Detect which cell encompasses the target text, then output its [X, Y] center coordinate. 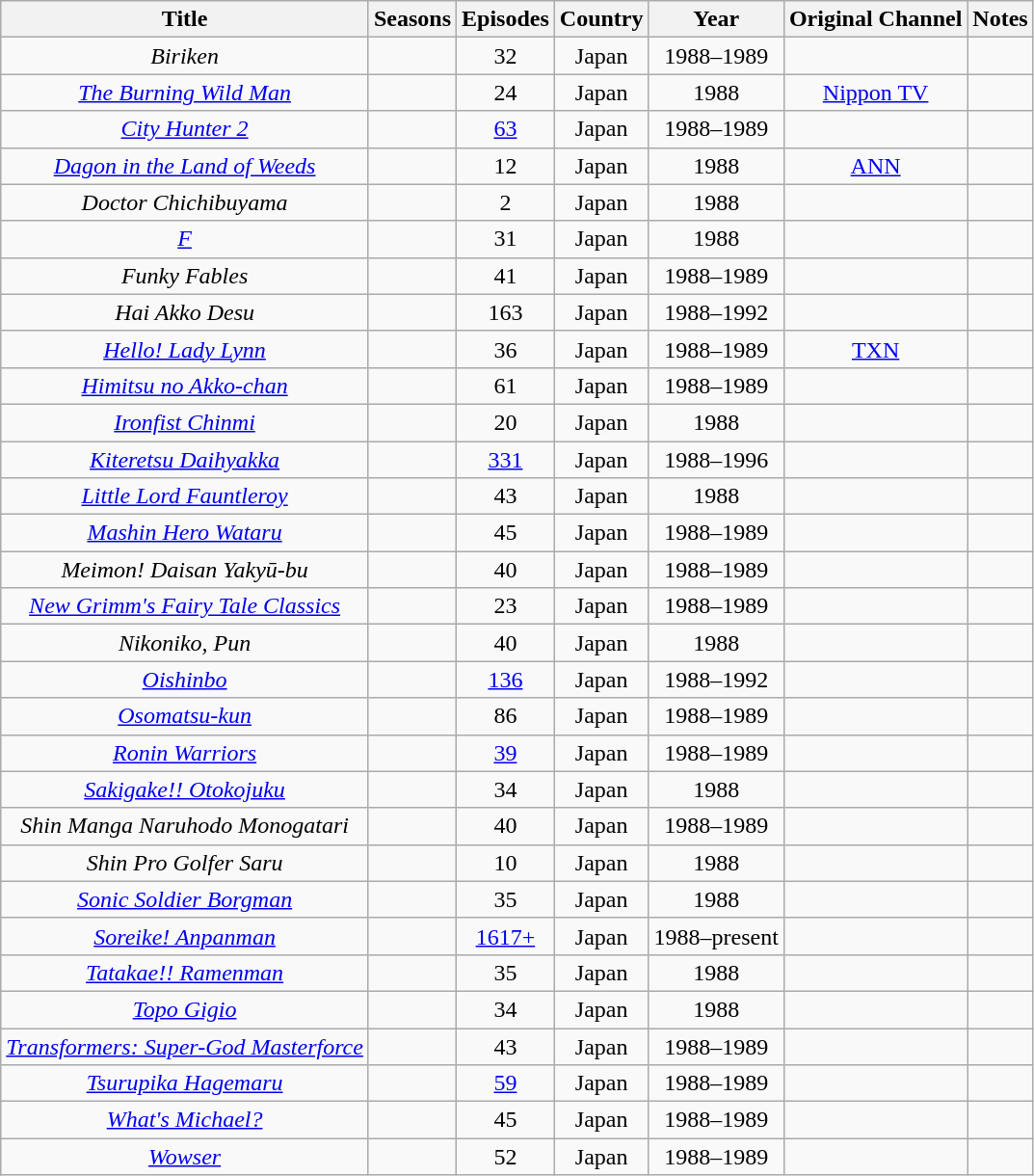
Shin Pro Golfer Saru [185, 863]
163 [506, 312]
What's Michael? [185, 1120]
2 [506, 202]
Little Lord Fauntleroy [185, 496]
41 [506, 276]
TXN [875, 349]
The Burning Wild Man [185, 93]
86 [506, 716]
24 [506, 93]
331 [506, 460]
Tatakae!! Ramenman [185, 973]
10 [506, 863]
Funky Fables [185, 276]
Soreike! Anpanman [185, 936]
1617+ [506, 936]
32 [506, 56]
Biriken [185, 56]
23 [506, 606]
Title [185, 19]
Osomatsu-kun [185, 716]
Nippon TV [875, 93]
1988–present [716, 936]
59 [506, 1083]
31 [506, 239]
Hello! Lady Lynn [185, 349]
36 [506, 349]
Sonic Soldier Borgman [185, 899]
136 [506, 680]
Year [716, 19]
63 [506, 129]
Transformers: Super-God Masterforce [185, 1046]
Sakigake!! Otokojuku [185, 789]
Ronin Warriors [185, 753]
Meimon! Daisan Yakyū-bu [185, 570]
1988–1996 [716, 460]
Wowser [185, 1157]
Seasons [412, 19]
F [185, 239]
Shin Manga Naruhodo Monogatari [185, 826]
Mashin Hero Wataru [185, 533]
Nikoniko, Pun [185, 643]
Episodes [506, 19]
Oishinbo [185, 680]
Kiteretsu Daihyakka [185, 460]
Dagon in the Land of Weeds [185, 166]
Hai Akko Desu [185, 312]
Doctor Chichibuyama [185, 202]
Original Channel [875, 19]
Himitsu no Akko-chan [185, 386]
Ironfist Chinmi [185, 422]
Topo Gigio [185, 1009]
Country [601, 19]
20 [506, 422]
Notes [1000, 19]
ANN [875, 166]
12 [506, 166]
52 [506, 1157]
New Grimm's Fairy Tale Classics [185, 606]
39 [506, 753]
61 [506, 386]
City Hunter 2 [185, 129]
Tsurupika Hagemaru [185, 1083]
